Scan for the cell matching the given text and deliver its (X, Y) coordinate at center. 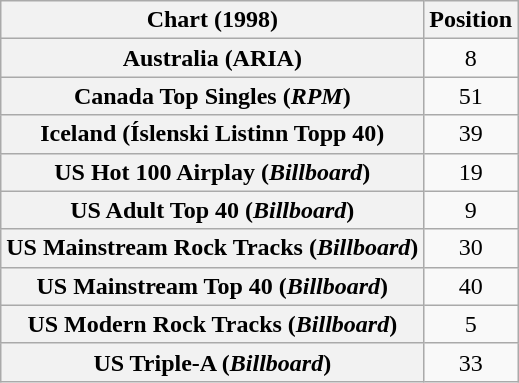
Chart (1998) (212, 20)
19 (471, 172)
Iceland (Íslenski Listinn Topp 40) (212, 134)
30 (471, 248)
US Adult Top 40 (Billboard) (212, 210)
US Modern Rock Tracks (Billboard) (212, 324)
Australia (ARIA) (212, 58)
40 (471, 286)
Canada Top Singles (RPM) (212, 96)
US Triple-A (Billboard) (212, 362)
US Mainstream Rock Tracks (Billboard) (212, 248)
US Hot 100 Airplay (Billboard) (212, 172)
Position (471, 20)
9 (471, 210)
5 (471, 324)
US Mainstream Top 40 (Billboard) (212, 286)
8 (471, 58)
33 (471, 362)
51 (471, 96)
39 (471, 134)
